For the text-containing cell, return its midpoint in [x, y] coordinate format. 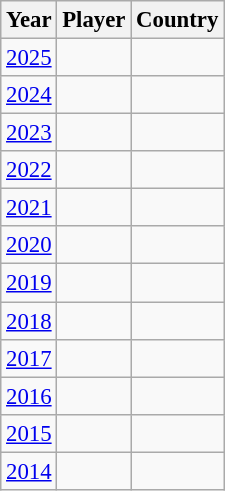
2016 [29, 396]
Player [94, 20]
2024 [29, 95]
2018 [29, 321]
2014 [29, 471]
2015 [29, 433]
2022 [29, 170]
2020 [29, 245]
2025 [29, 58]
Country [178, 20]
2017 [29, 358]
2023 [29, 133]
Year [29, 20]
2021 [29, 208]
2019 [29, 283]
